For the text-containing cell, return its midpoint in [x, y] coordinate format. 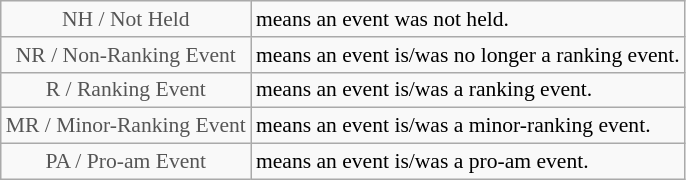
PA / Pro-am Event [126, 162]
means an event is/was a minor-ranking event. [468, 126]
means an event is/was no longer a ranking event. [468, 55]
NR / Non-Ranking Event [126, 55]
R / Ranking Event [126, 90]
means an event is/was a ranking event. [468, 90]
MR / Minor-Ranking Event [126, 126]
means an event was not held. [468, 19]
means an event is/was a pro-am event. [468, 162]
NH / Not Held [126, 19]
